From the cell containing the given text, extract its center point as (X, Y) coordinate. 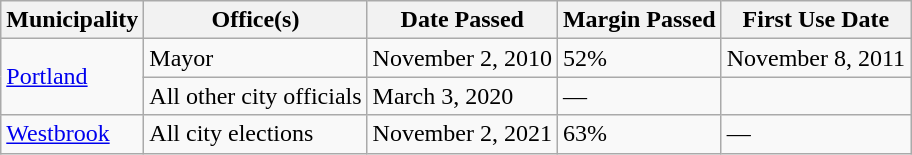
52% (639, 58)
All other city officials (256, 96)
Mayor (256, 58)
All city elections (256, 134)
Date Passed (462, 20)
November 2, 2021 (462, 134)
Margin Passed (639, 20)
First Use Date (816, 20)
Municipality (72, 20)
November 8, 2011 (816, 58)
Westbrook (72, 134)
Office(s) (256, 20)
Portland (72, 77)
November 2, 2010 (462, 58)
March 3, 2020 (462, 96)
63% (639, 134)
